For the text-containing cell, return its midpoint in [x, y] coordinate format. 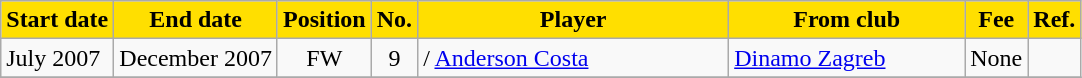
Ref. [1054, 20]
9 [394, 58]
Fee [996, 20]
Start date [58, 20]
July 2007 [58, 58]
Dinamo Zagreb [847, 58]
No. [394, 20]
None [996, 58]
FW [324, 58]
Player [574, 20]
December 2007 [196, 58]
Position [324, 20]
/ Anderson Costa [574, 58]
End date [196, 20]
From club [847, 20]
